From the cell containing the given text, extract its center point as [x, y] coordinate. 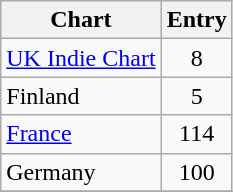
Germany [81, 172]
Entry [196, 20]
UK Indie Chart [81, 58]
114 [196, 134]
8 [196, 58]
5 [196, 96]
France [81, 134]
Chart [81, 20]
Finland [81, 96]
100 [196, 172]
